Determine the [x, y] coordinate at the center of the cell enclosing the given text.  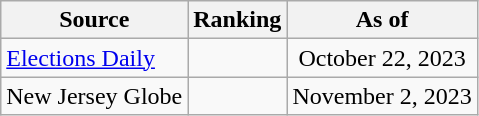
October 22, 2023 [382, 58]
Source [94, 20]
New Jersey Globe [94, 96]
Ranking [238, 20]
November 2, 2023 [382, 96]
As of [382, 20]
Elections Daily [94, 58]
